Scan for the cell matching the given text and deliver its (X, Y) coordinate at center. 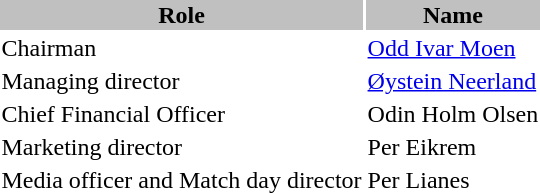
Managing director (182, 81)
Øystein Neerland (453, 81)
Marketing director (182, 147)
Chairman (182, 48)
Odin Holm Olsen (453, 114)
Name (453, 15)
Chief Financial Officer (182, 114)
Per Eikrem (453, 147)
Odd Ivar Moen (453, 48)
Role (182, 15)
